Provide the [x, y] coordinate of the cell's center where the given text is located.  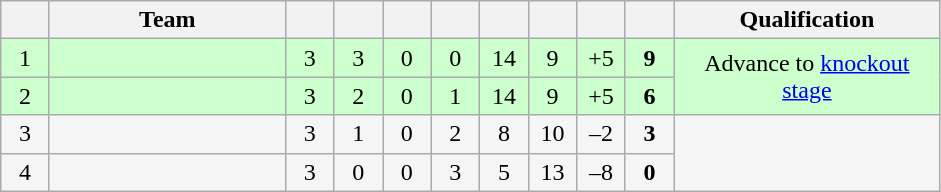
13 [552, 172]
Team [167, 20]
10 [552, 134]
8 [504, 134]
–8 [602, 172]
6 [650, 96]
Advance to knockout stage [807, 77]
Qualification [807, 20]
5 [504, 172]
–2 [602, 134]
4 [26, 172]
